Determine the [x, y] coordinate at the center of the cell enclosing the given text.  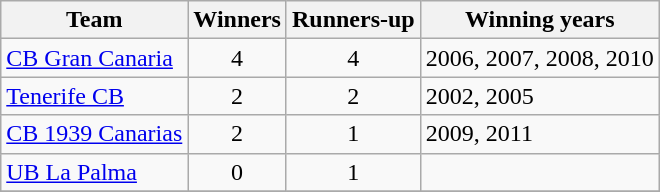
Tenerife CB [94, 96]
UB La Palma [94, 172]
0 [238, 172]
2002, 2005 [540, 96]
Winners [238, 20]
Runners-up [353, 20]
CB 1939 Canarias [94, 134]
Winning years [540, 20]
Team [94, 20]
2006, 2007, 2008, 2010 [540, 58]
2009, 2011 [540, 134]
CB Gran Canaria [94, 58]
